Capture the cell that displays the provided text and extract its (x, y) central coordinate. 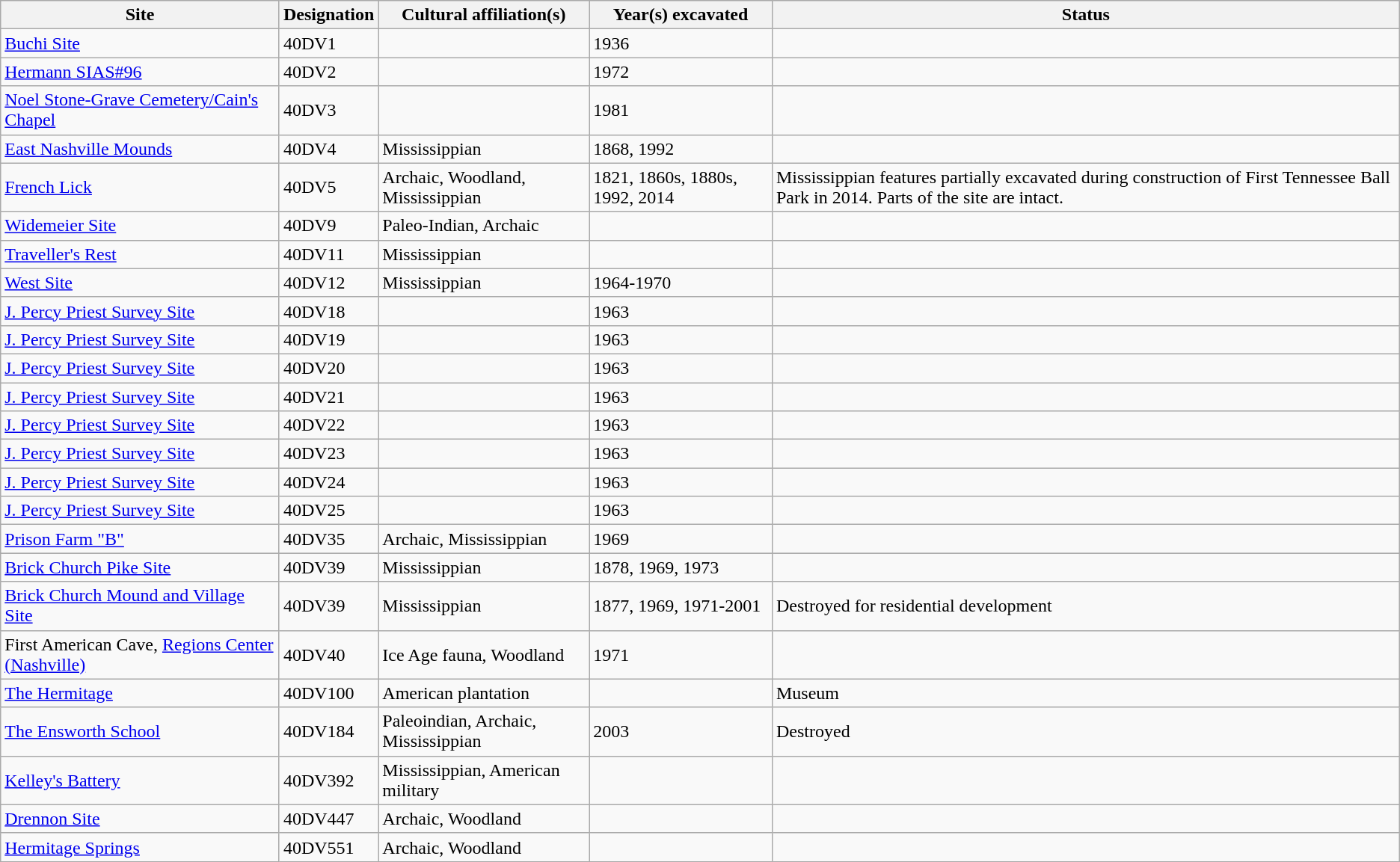
Ice Age fauna, Woodland (484, 655)
40DV551 (328, 847)
Mississippian, American military (484, 781)
Destroyed (1086, 731)
1868, 1992 (681, 149)
Traveller's Rest (141, 254)
40DV1 (328, 43)
Brick Church Mound and Village Site (141, 606)
Cultural affiliation(s) (484, 15)
40DV12 (328, 283)
First American Cave, Regions Center (Nashville) (141, 655)
Paleoindian, Archaic, Mississippian (484, 731)
1821, 1860s, 1880s, 1992, 2014 (681, 187)
1877, 1969, 1971-2001 (681, 606)
The Hermitage (141, 693)
1972 (681, 72)
1981 (681, 111)
West Site (141, 283)
Destroyed for residential development (1086, 606)
1971 (681, 655)
Designation (328, 15)
1936 (681, 43)
Status (1086, 15)
40DV392 (328, 781)
Kelley's Battery (141, 781)
American plantation (484, 693)
Hermitage Springs (141, 847)
Hermann SIAS#96 (141, 72)
Site (141, 15)
1878, 1969, 1973 (681, 567)
Archaic, Woodland, Mississippian (484, 187)
40DV23 (328, 454)
40DV19 (328, 339)
Year(s) excavated (681, 15)
The Ensworth School (141, 731)
40DV447 (328, 819)
1969 (681, 539)
40DV40 (328, 655)
40DV21 (328, 397)
Mississippian features partially excavated during construction of First Tennessee Ball Park in 2014. Parts of the site are intact. (1086, 187)
1964-1970 (681, 283)
40DV9 (328, 226)
Paleo-Indian, Archaic (484, 226)
Widemeier Site (141, 226)
Drennon Site (141, 819)
Museum (1086, 693)
40DV3 (328, 111)
Buchi Site (141, 43)
40DV100 (328, 693)
Prison Farm "B" (141, 539)
40DV18 (328, 311)
40DV20 (328, 368)
40DV5 (328, 187)
Archaic, Mississippian (484, 539)
40DV25 (328, 511)
40DV11 (328, 254)
40DV4 (328, 149)
French Lick (141, 187)
40DV35 (328, 539)
40DV22 (328, 425)
40DV2 (328, 72)
Brick Church Pike Site (141, 567)
Noel Stone-Grave Cemetery/Cain's Chapel (141, 111)
2003 (681, 731)
40DV24 (328, 482)
40DV184 (328, 731)
East Nashville Mounds (141, 149)
